Provide the (X, Y) coordinate of the cell's center where the given text is located.  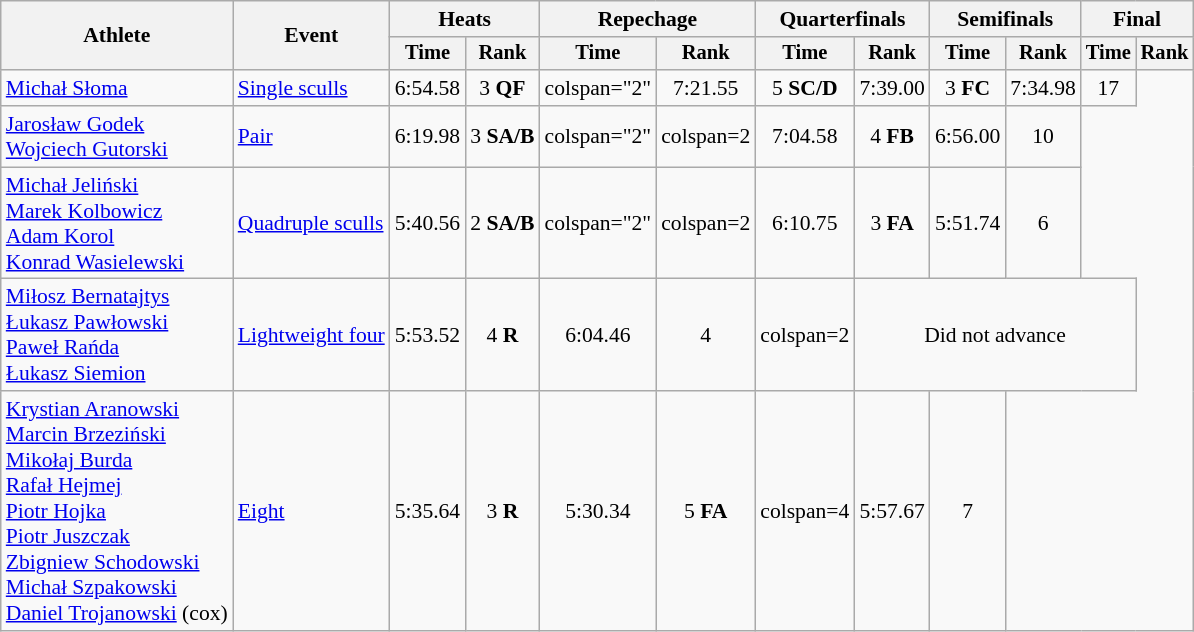
6:10.75 (804, 223)
7:39.00 (892, 88)
5:40.56 (428, 223)
17 (1108, 88)
10 (1042, 136)
3 FC (968, 88)
Did not advance (994, 335)
6:04.46 (598, 335)
Repechage (648, 19)
7:04.58 (804, 136)
6 (1042, 223)
5:53.52 (428, 335)
Michał JelińskiMarek KolbowiczAdam KorolKonrad Wasielewski (117, 223)
3 R (502, 511)
Single sculls (312, 88)
5:51.74 (968, 223)
Semifinals (1006, 19)
3 QF (502, 88)
Pair (312, 136)
6:54.58 (428, 88)
5:57.67 (892, 511)
Athlete (117, 36)
4 FB (892, 136)
5:30.34 (598, 511)
Quarterfinals (842, 19)
7:21.55 (706, 88)
2 SA/B (502, 223)
6:56.00 (968, 136)
Quadruple sculls (312, 223)
colspan=4 (804, 511)
7 (968, 511)
5:35.64 (428, 511)
5 FA (706, 511)
5 SC/D (804, 88)
Lightweight four (312, 335)
7:34.98 (1042, 88)
4 (706, 335)
Krystian AranowskiMarcin BrzezińskiMikołaj BurdaRafał HejmejPiotr HojkaPiotr JuszczakZbigniew SchodowskiMichał SzpakowskiDaniel Trojanowski (cox) (117, 511)
Michał Słoma (117, 88)
Eight (312, 511)
3 SA/B (502, 136)
Heats (465, 19)
Final (1137, 19)
3 FA (892, 223)
6:19.98 (428, 136)
Miłosz BernatajtysŁukasz PawłowskiPaweł RańdaŁukasz Siemion (117, 335)
Event (312, 36)
4 R (502, 335)
Jarosław GodekWojciech Gutorski (117, 136)
